Pinpoint the cell where the given text exists, returning its (x, y) midpoint coordinate. 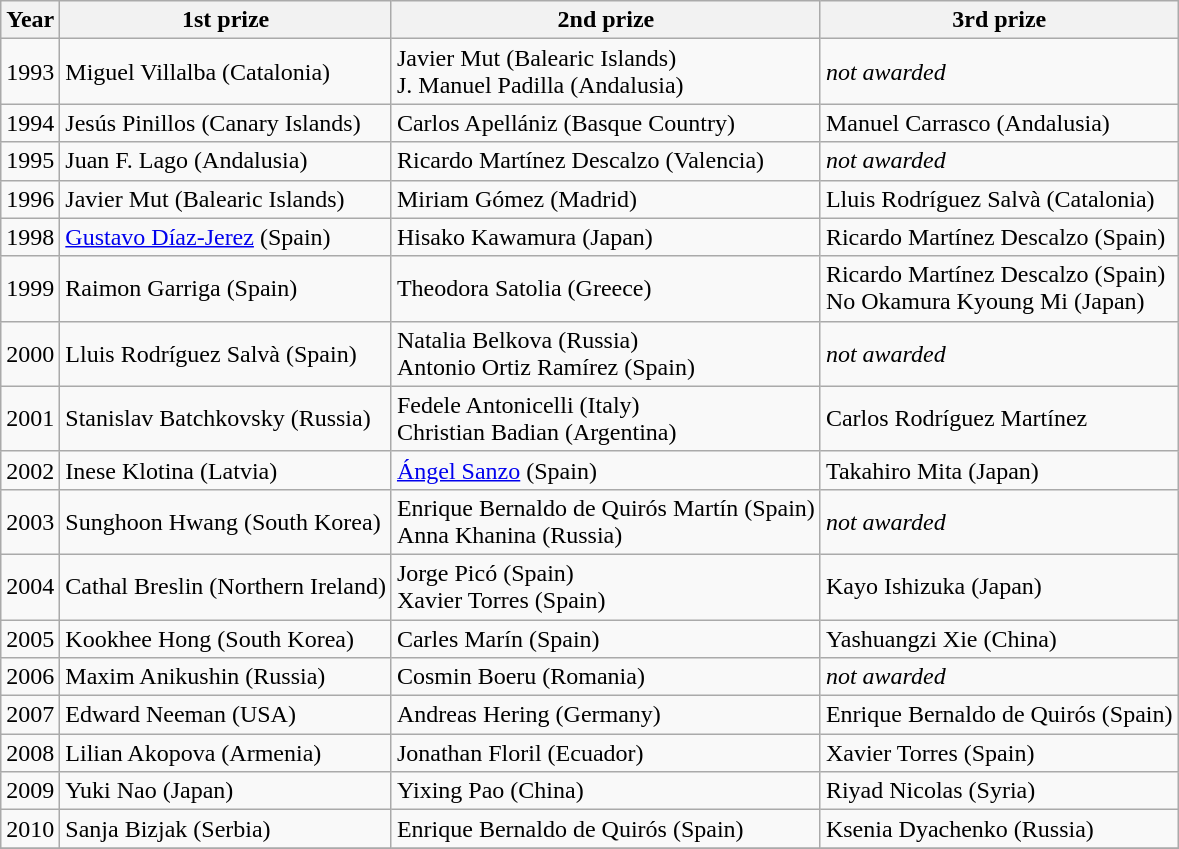
Miriam Gómez (Madrid) (606, 199)
Ricardo Martínez Descalzo (Spain) (999, 237)
1994 (30, 123)
Jorge Picó (Spain)Xavier Torres (Spain) (606, 586)
Lluis Rodríguez Salvà (Spain) (226, 354)
1999 (30, 288)
Hisako Kawamura (Japan) (606, 237)
Riyad Nicolas (Syria) (999, 791)
Ricardo Martínez Descalzo (Spain)No Okamura Kyoung Mi (Japan) (999, 288)
Javier Mut (Balearic Islands)J. Manuel Padilla (Andalusia) (606, 72)
Fedele Antonicelli (Italy)Christian Badian (Argentina) (606, 418)
Inese Klotina (Latvia) (226, 470)
1993 (30, 72)
Juan F. Lago (Andalusia) (226, 161)
2003 (30, 522)
Cathal Breslin (Northern Ireland) (226, 586)
Jesús Pinillos (Canary Islands) (226, 123)
Maxim Anikushin (Russia) (226, 677)
Carlos Rodríguez Martínez (999, 418)
1998 (30, 237)
Kayo Ishizuka (Japan) (999, 586)
Kookhee Hong (South Korea) (226, 639)
Ángel Sanzo (Spain) (606, 470)
2000 (30, 354)
Enrique Bernaldo de Quirós Martín (Spain)Anna Khanina (Russia) (606, 522)
Theodora Satolia (Greece) (606, 288)
Stanislav Batchkovsky (Russia) (226, 418)
1st prize (226, 20)
Lluis Rodríguez Salvà (Catalonia) (999, 199)
Natalia Belkova (Russia)Antonio Ortiz Ramírez (Spain) (606, 354)
Carlos Apellániz (Basque Country) (606, 123)
2009 (30, 791)
Miguel Villalba (Catalonia) (226, 72)
2002 (30, 470)
Ricardo Martínez Descalzo (Valencia) (606, 161)
Andreas Hering (Germany) (606, 715)
Javier Mut (Balearic Islands) (226, 199)
Carles Marín (Spain) (606, 639)
2006 (30, 677)
Yixing Pao (China) (606, 791)
Sanja Bizjak (Serbia) (226, 829)
Yuki Nao (Japan) (226, 791)
Year (30, 20)
2010 (30, 829)
Ksenia Dyachenko (Russia) (999, 829)
Lilian Akopova (Armenia) (226, 753)
2004 (30, 586)
2nd prize (606, 20)
3rd prize (999, 20)
1996 (30, 199)
Sunghoon Hwang (South Korea) (226, 522)
Xavier Torres (Spain) (999, 753)
Takahiro Mita (Japan) (999, 470)
2005 (30, 639)
Yashuangzi Xie (China) (999, 639)
2001 (30, 418)
Manuel Carrasco (Andalusia) (999, 123)
Jonathan Floril (Ecuador) (606, 753)
1995 (30, 161)
Raimon Garriga (Spain) (226, 288)
Cosmin Boeru (Romania) (606, 677)
2007 (30, 715)
2008 (30, 753)
Gustavo Díaz-Jerez (Spain) (226, 237)
Edward Neeman (USA) (226, 715)
